Locate the cell with the specified text and output its [x, y] center coordinate. 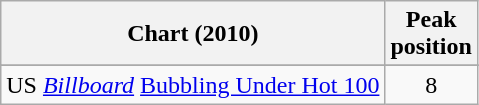
US Billboard Bubbling Under Hot 100 [193, 85]
Chart (2010) [193, 34]
Peakposition [431, 34]
8 [431, 85]
